Extract the (X, Y) coordinate from the center of the cell holding the provided text.  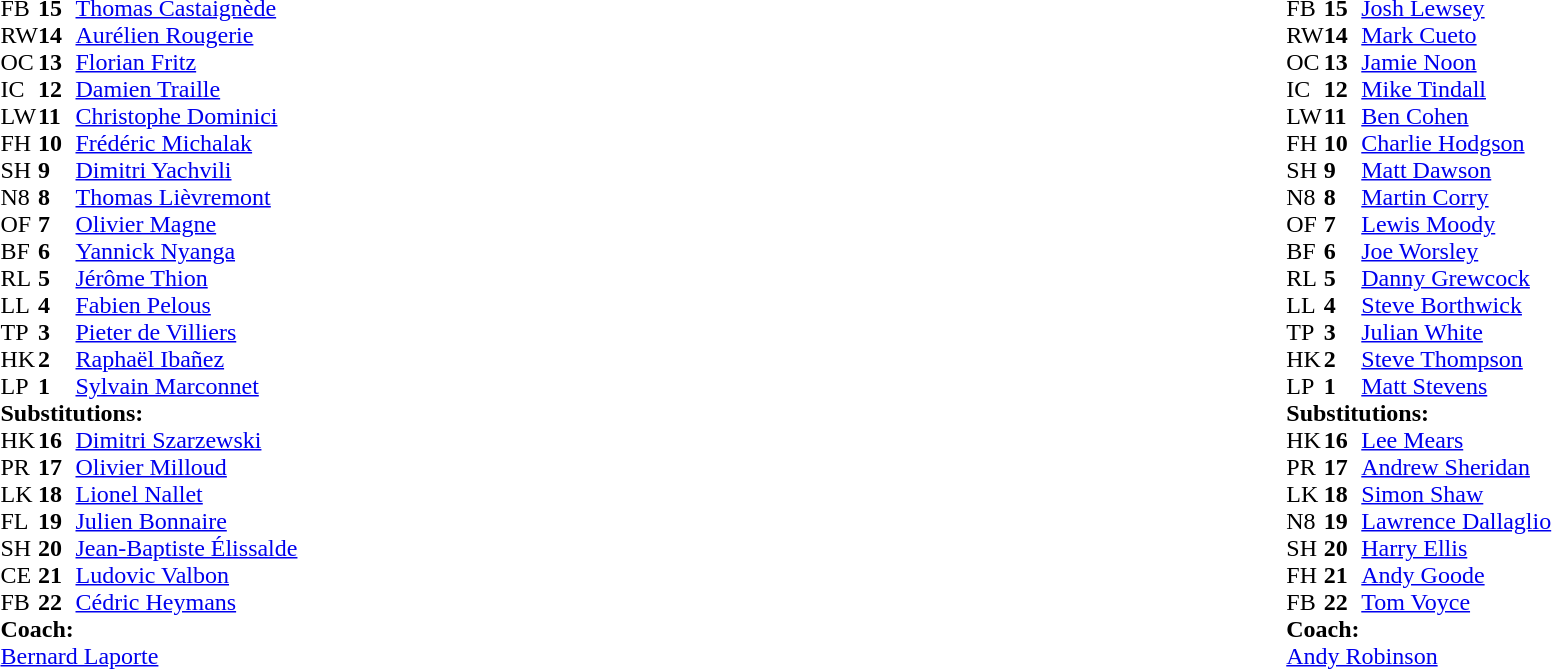
Damien Traille (187, 90)
Fabien Pelous (187, 306)
Matt Dawson (1456, 170)
Lee Mears (1456, 440)
Frédéric Michalak (187, 144)
Martin Corry (1456, 198)
FL (19, 522)
Thomas Lièvremont (187, 198)
Julien Bonnaire (187, 522)
Danny Grewcock (1456, 278)
Steve Thompson (1456, 360)
Lewis Moody (1456, 224)
Bernard Laporte (148, 656)
Andy Goode (1456, 576)
Yannick Nyanga (187, 252)
Charlie Hodgson (1456, 144)
Cédric Heymans (187, 602)
Christophe Dominici (187, 116)
CE (19, 576)
Simon Shaw (1456, 494)
Jérôme Thion (187, 278)
Joe Worsley (1456, 252)
Andrew Sheridan (1456, 468)
Lionel Nallet (187, 494)
Olivier Magne (187, 224)
Matt Stevens (1456, 386)
Dimitri Szarzewski (187, 440)
Florian Fritz (187, 62)
Jean-Baptiste Élissalde (187, 548)
Steve Borthwick (1456, 306)
Dimitri Yachvili (187, 170)
Ludovic Valbon (187, 576)
Julian White (1456, 332)
Mike Tindall (1456, 90)
Raphaël Ibañez (187, 360)
Tom Voyce (1456, 602)
Mark Cueto (1456, 36)
Ben Cohen (1456, 116)
Andy Robinson (1418, 656)
Sylvain Marconnet (187, 386)
Harry Ellis (1456, 548)
Olivier Milloud (187, 468)
Jamie Noon (1456, 62)
Pieter de Villiers (187, 332)
Aurélien Rougerie (187, 36)
Lawrence Dallaglio (1456, 522)
